For the text-containing cell, return its midpoint in (X, Y) coordinate format. 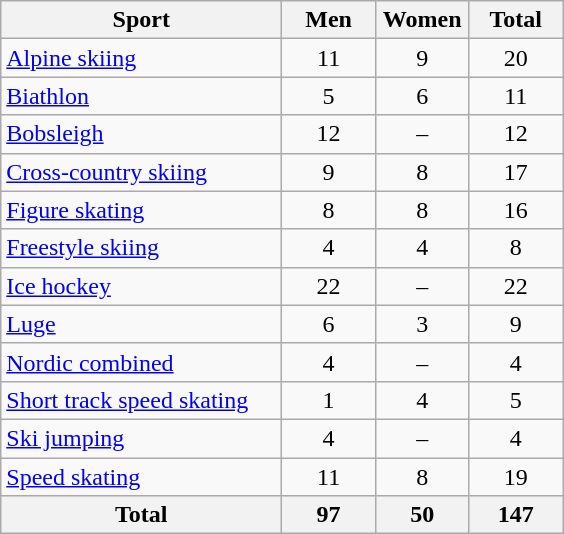
20 (516, 58)
Sport (142, 20)
Short track speed skating (142, 400)
97 (329, 515)
Biathlon (142, 96)
Ice hockey (142, 286)
Women (422, 20)
1 (329, 400)
Alpine skiing (142, 58)
17 (516, 172)
Bobsleigh (142, 134)
19 (516, 477)
50 (422, 515)
Luge (142, 324)
147 (516, 515)
Ski jumping (142, 438)
Nordic combined (142, 362)
Speed skating (142, 477)
Figure skating (142, 210)
Cross-country skiing (142, 172)
Freestyle skiing (142, 248)
16 (516, 210)
Men (329, 20)
3 (422, 324)
